Search for the cell housing the specified text and yield its (X, Y) center coordinate. 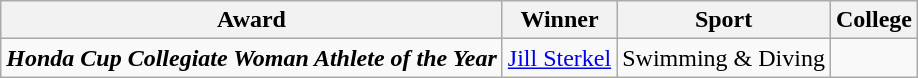
College (874, 20)
Winner (559, 20)
Jill Sterkel (559, 58)
Sport (724, 20)
Swimming & Diving (724, 58)
Award (252, 20)
Honda Cup Collegiate Woman Athlete of the Year (252, 58)
